Capture the cell that displays the provided text and extract its (x, y) central coordinate. 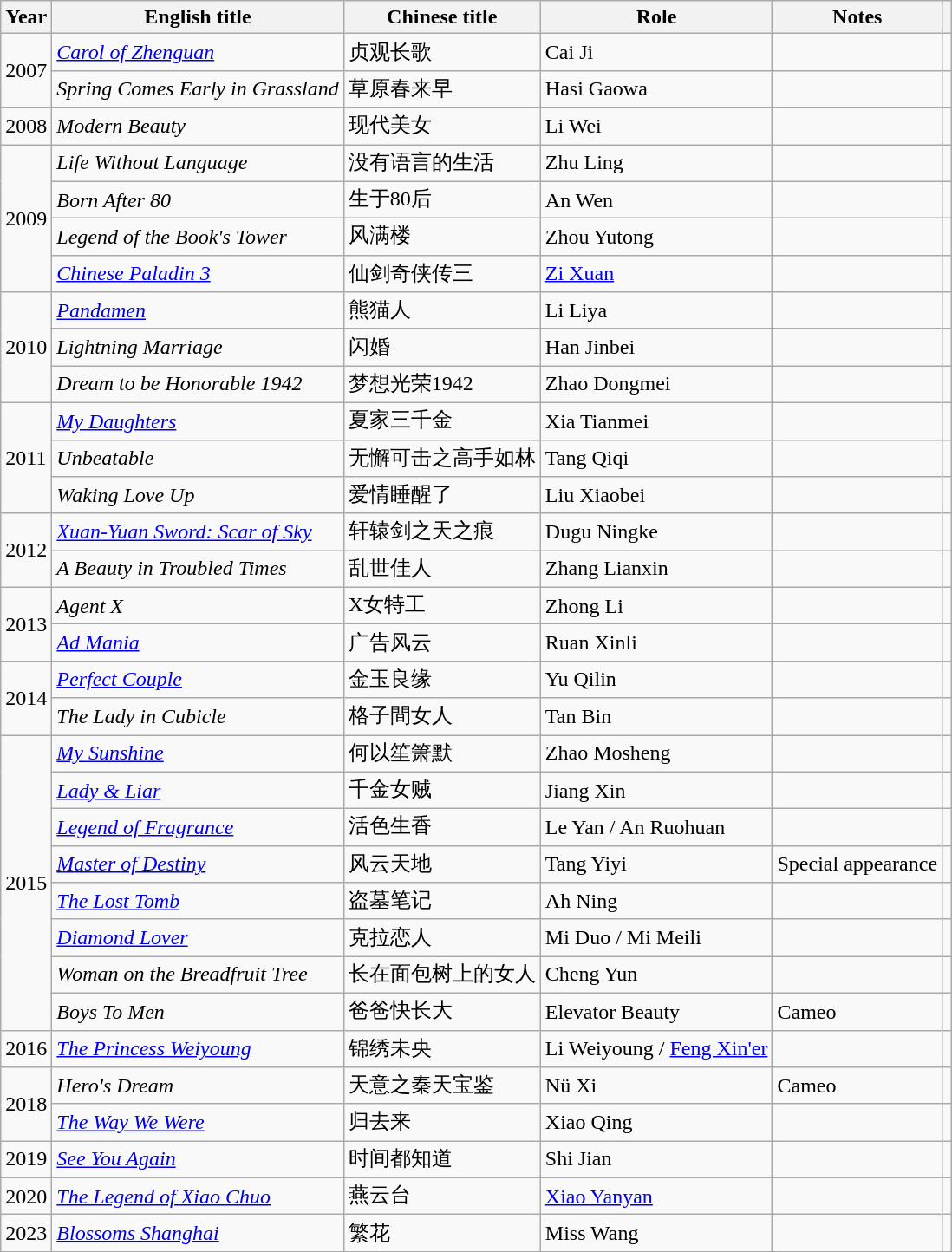
2011 (26, 458)
Woman on the Breadfruit Tree (198, 975)
千金女贼 (442, 791)
Xiao Yanyan (656, 1197)
Boys To Men (198, 1011)
2016 (26, 1049)
Special appearance (857, 864)
Carol of Zhenguan (198, 52)
Han Jinbei (656, 347)
闪婚 (442, 347)
English title (198, 17)
Tang Yiyi (656, 864)
Le Yan / An Ruohuan (656, 827)
梦想光荣1942 (442, 385)
Ruan Xinli (656, 643)
燕云台 (442, 1197)
Life Without Language (198, 163)
Lady & Liar (198, 791)
Ad Mania (198, 643)
Waking Love Up (198, 496)
Zhao Mosheng (656, 754)
My Daughters (198, 421)
Zhong Li (656, 605)
Zhou Yutong (656, 238)
Born After 80 (198, 199)
The Legend of Xiao Chuo (198, 1197)
X女特工 (442, 605)
归去来 (442, 1122)
Li Weiyoung / Feng Xin'er (656, 1049)
轩辕剑之天之痕 (442, 532)
Mi Duo / Mi Meili (656, 938)
Zhang Lianxin (656, 569)
Master of Destiny (198, 864)
Role (656, 17)
Unbeatable (198, 458)
Year (26, 17)
Yu Qilin (656, 680)
2023 (26, 1233)
My Sunshine (198, 754)
Shi Jian (656, 1160)
Xia Tianmei (656, 421)
The Lost Tomb (198, 902)
格子間女人 (442, 716)
Ah Ning (656, 902)
草原春来早 (442, 88)
Chinese title (442, 17)
Dream to be Honorable 1942 (198, 385)
Jiang Xin (656, 791)
Blossoms Shanghai (198, 1233)
Liu Xiaobei (656, 496)
Tan Bin (656, 716)
Spring Comes Early in Grassland (198, 88)
盗墓笔记 (442, 902)
现代美女 (442, 127)
仙剑奇侠传三 (442, 274)
长在面包树上的女人 (442, 975)
Hasi Gaowa (656, 88)
Li Wei (656, 127)
2012 (26, 550)
Cai Ji (656, 52)
活色生香 (442, 827)
Modern Beauty (198, 127)
2014 (26, 697)
Zhu Ling (656, 163)
Perfect Couple (198, 680)
时间都知道 (442, 1160)
锦绣未央 (442, 1049)
乱世佳人 (442, 569)
Lightning Marriage (198, 347)
Li Liya (656, 310)
2010 (26, 348)
2019 (26, 1160)
2015 (26, 883)
爱情睡醒了 (442, 496)
2007 (26, 71)
Chinese Paladin 3 (198, 274)
Zhao Dongmei (656, 385)
贞观长歌 (442, 52)
克拉恋人 (442, 938)
繁花 (442, 1233)
The Lady in Cubicle (198, 716)
广告风云 (442, 643)
Legend of the Book's Tower (198, 238)
Dugu Ningke (656, 532)
风满楼 (442, 238)
生于80后 (442, 199)
无懈可击之高手如林 (442, 458)
Agent X (198, 605)
金玉良缘 (442, 680)
Miss Wang (656, 1233)
An Wen (656, 199)
熊猫人 (442, 310)
爸爸快长大 (442, 1011)
The Princess Weiyoung (198, 1049)
A Beauty in Troubled Times (198, 569)
天意之秦天宝鉴 (442, 1086)
See You Again (198, 1160)
没有语言的生活 (442, 163)
风云天地 (442, 864)
2020 (26, 1197)
Hero's Dream (198, 1086)
Zi Xuan (656, 274)
2008 (26, 127)
2013 (26, 624)
Pandamen (198, 310)
Cheng Yun (656, 975)
Xiao Qing (656, 1122)
何以笙箫默 (442, 754)
2009 (26, 218)
Nü Xi (656, 1086)
The Way We Were (198, 1122)
2018 (26, 1105)
Legend of Fragrance (198, 827)
Xuan-Yuan Sword: Scar of Sky (198, 532)
Notes (857, 17)
Tang Qiqi (656, 458)
Elevator Beauty (656, 1011)
Diamond Lover (198, 938)
夏家三千金 (442, 421)
